Determine the [x, y] coordinate at the center of the cell enclosing the given text.  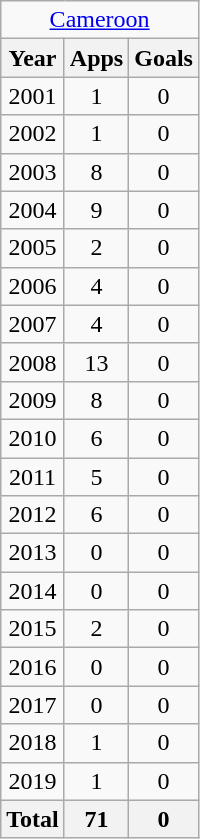
2006 [33, 286]
Goals [164, 58]
9 [96, 210]
2008 [33, 362]
2002 [33, 134]
2007 [33, 324]
13 [96, 362]
2005 [33, 248]
2012 [33, 515]
Cameroon [100, 20]
2014 [33, 591]
2013 [33, 553]
2018 [33, 743]
2016 [33, 667]
Total [33, 819]
2017 [33, 705]
2015 [33, 629]
2003 [33, 172]
2009 [33, 400]
2001 [33, 96]
2011 [33, 477]
Apps [96, 58]
Year [33, 58]
5 [96, 477]
2019 [33, 781]
2010 [33, 438]
71 [96, 819]
2004 [33, 210]
